Scan for the cell matching the given text and deliver its (X, Y) coordinate at center. 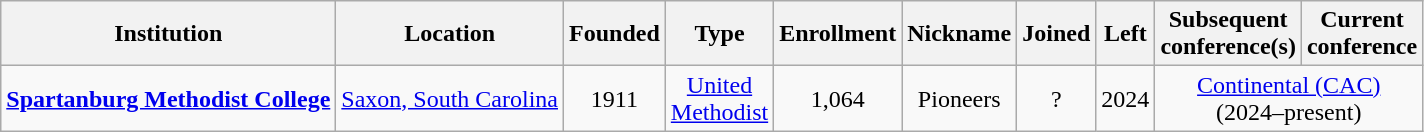
Nickname (960, 34)
Left (1126, 34)
2024 (1126, 98)
? (1056, 98)
Saxon, South Carolina (450, 98)
1,064 (838, 98)
Continental (CAC)(2024–present) (1289, 98)
Enrollment (838, 34)
1911 (615, 98)
UnitedMethodist (719, 98)
Type (719, 34)
Spartanburg Methodist College (168, 98)
Joined (1056, 34)
Currentconference (1362, 34)
Location (450, 34)
Pioneers (960, 98)
Subsequentconference(s) (1228, 34)
Founded (615, 34)
Institution (168, 34)
